Output the (X, Y) coordinate of the center of the cell containing the given text.  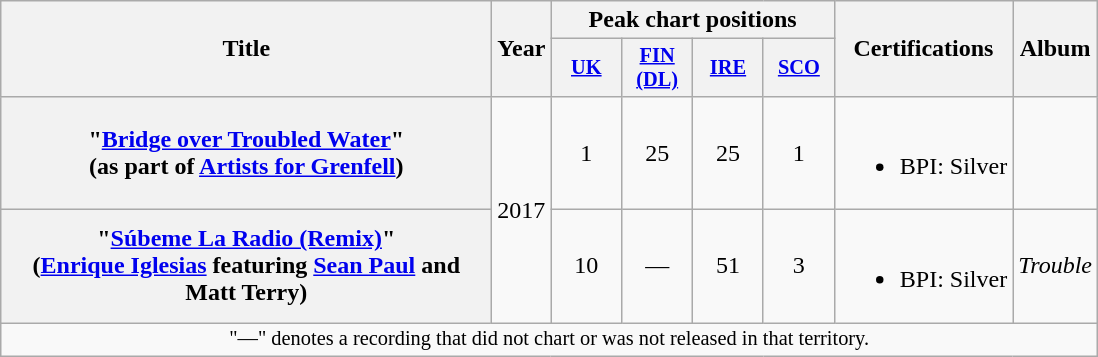
3 (798, 266)
Certifications (923, 49)
51 (728, 266)
"Súbeme La Radio (Remix)"(Enrique Iglesias featuring Sean Paul and Matt Terry) (246, 266)
FIN (DL) (658, 68)
Trouble (1056, 266)
Album (1056, 49)
IRE (728, 68)
UK (586, 68)
10 (586, 266)
2017 (522, 209)
Title (246, 49)
SCO (798, 68)
Peak chart positions (692, 20)
Year (522, 49)
"Bridge over Troubled Water"(as part of Artists for Grenfell) (246, 152)
"—" denotes a recording that did not chart or was not released in that territory. (550, 340)
— (658, 266)
